Extract the [X, Y] coordinate from the center of the cell holding the provided text.  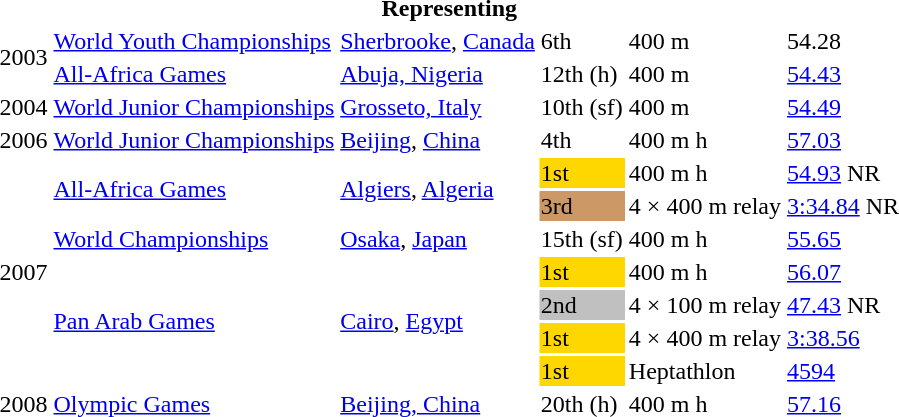
2nd [582, 305]
World Youth Championships [194, 41]
3rd [582, 206]
Grosseto, Italy [438, 107]
10th (sf) [582, 107]
Algiers, Algeria [438, 190]
Cairo, Egypt [438, 322]
6th [582, 41]
Abuja, Nigeria [438, 74]
Sherbrooke, Canada [438, 41]
Heptathlon [704, 371]
4 × 100 m relay [704, 305]
Pan Arab Games [194, 322]
15th (sf) [582, 239]
Osaka, Japan [438, 239]
World Championships [194, 239]
Beijing, China [438, 140]
12th (h) [582, 74]
4th [582, 140]
